Find where the given text appears and provide that cell's center as [X, Y] coordinate. 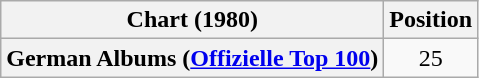
German Albums (Offizielle Top 100) [192, 58]
25 [431, 58]
Chart (1980) [192, 20]
Position [431, 20]
